Return [X, Y] of the center of cell containing provided text 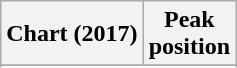
Peakposition [189, 34]
Chart (2017) [72, 34]
